Output the (x, y) coordinate of the center of the cell containing the given text.  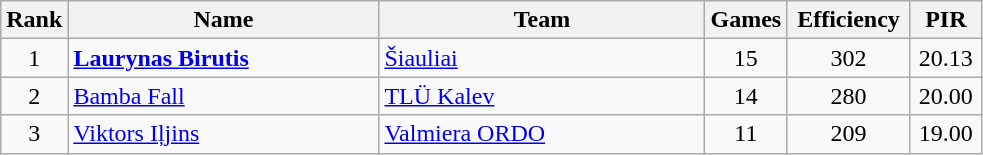
Rank (34, 20)
Viktors Iļjins (224, 134)
Valmiera ORDO (542, 134)
Games (746, 20)
Laurynas Birutis (224, 58)
TLÜ Kalev (542, 96)
280 (849, 96)
Šiauliai (542, 58)
15 (746, 58)
14 (746, 96)
Team (542, 20)
209 (849, 134)
Name (224, 20)
302 (849, 58)
PIR (946, 20)
2 (34, 96)
1 (34, 58)
19.00 (946, 134)
3 (34, 134)
11 (746, 134)
Efficiency (849, 20)
20.00 (946, 96)
20.13 (946, 58)
Bamba Fall (224, 96)
